Detect which cell encompasses the target text, then output its (x, y) center coordinate. 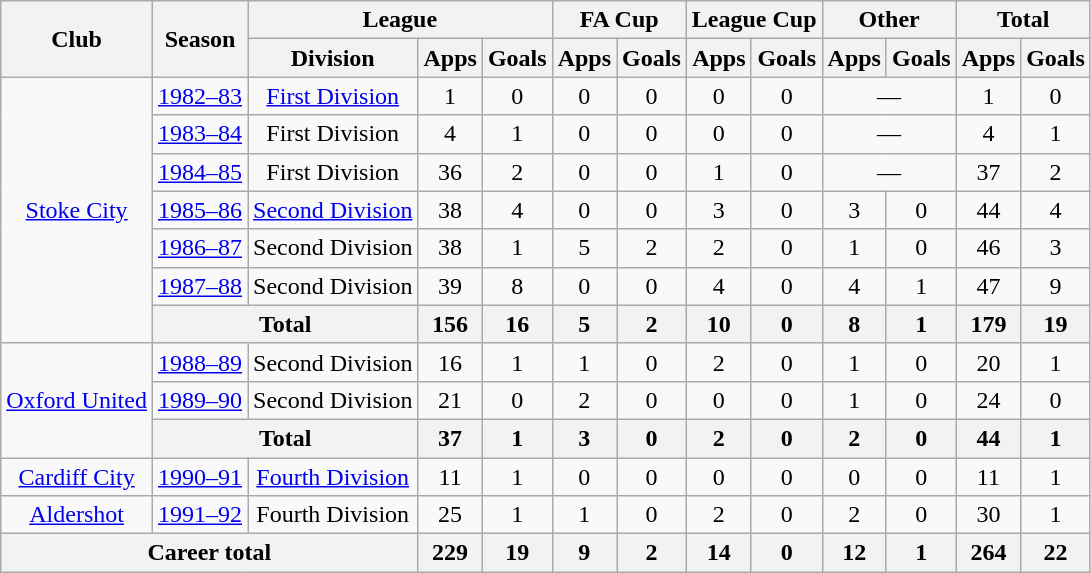
1991–92 (200, 515)
1982–83 (200, 96)
36 (450, 172)
264 (988, 553)
Club (77, 39)
Season (200, 39)
12 (854, 553)
1986–87 (200, 248)
30 (988, 515)
39 (450, 286)
14 (718, 553)
229 (450, 553)
1984–85 (200, 172)
10 (718, 324)
24 (988, 400)
20 (988, 362)
47 (988, 286)
Other (889, 20)
League Cup (754, 20)
Aldershot (77, 515)
League (400, 20)
FA Cup (619, 20)
25 (450, 515)
46 (988, 248)
Stoke City (77, 210)
21 (450, 400)
1990–91 (200, 477)
22 (1056, 553)
Division (333, 58)
Oxford United (77, 400)
Cardiff City (77, 477)
1983–84 (200, 134)
179 (988, 324)
1985–86 (200, 210)
156 (450, 324)
1989–90 (200, 400)
1987–88 (200, 286)
1988–89 (200, 362)
Career total (210, 553)
